Identify which cell holds the provided text, then report its [X, Y] central coordinate. 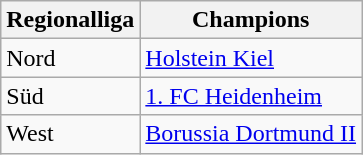
Borussia Dortmund II [251, 134]
West [70, 134]
1. FC Heidenheim [251, 96]
Holstein Kiel [251, 58]
Champions [251, 20]
Nord [70, 58]
Regionalliga [70, 20]
Süd [70, 96]
